Determine the [X, Y] coordinate at the center of the cell enclosing the given text.  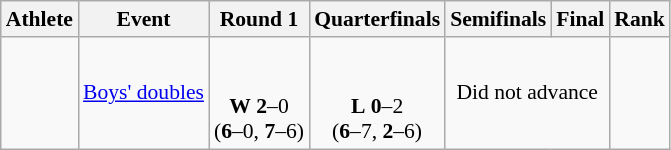
Quarterfinals [377, 19]
Round 1 [259, 19]
Event [144, 19]
Final [580, 19]
Athlete [40, 19]
Rank [640, 19]
Did not advance [527, 93]
W 2–0 (6–0, 7–6) [259, 93]
Semifinals [498, 19]
Boys' doubles [144, 93]
L 0–2 (6–7, 2–6) [377, 93]
